Scan for the cell matching the given text and deliver its (X, Y) coordinate at center. 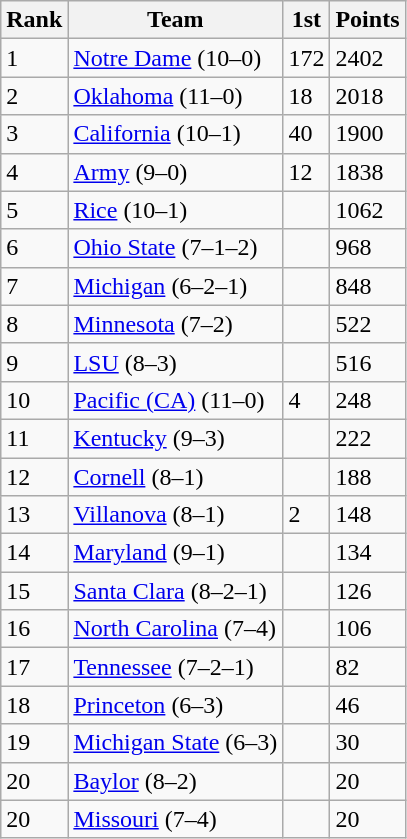
North Carolina (7–4) (176, 629)
Oklahoma (11–0) (176, 96)
19 (34, 743)
248 (368, 400)
13 (34, 515)
188 (368, 477)
Kentucky (9–3) (176, 438)
172 (306, 58)
148 (368, 515)
134 (368, 553)
Ohio State (7–1–2) (176, 248)
30 (368, 743)
Cornell (8–1) (176, 477)
11 (34, 438)
Maryland (9–1) (176, 553)
LSU (8–3) (176, 362)
1062 (368, 210)
968 (368, 248)
222 (368, 438)
46 (368, 705)
Minnesota (7–2) (176, 324)
1st (306, 20)
2402 (368, 58)
Missouri (7–4) (176, 819)
Santa Clara (8–2–1) (176, 591)
Notre Dame (10–0) (176, 58)
2018 (368, 96)
Tennessee (7–2–1) (176, 667)
3 (34, 134)
5 (34, 210)
Michigan (6–2–1) (176, 286)
Princeton (6–3) (176, 705)
40 (306, 134)
Army (9–0) (176, 172)
9 (34, 362)
16 (34, 629)
126 (368, 591)
1838 (368, 172)
6 (34, 248)
522 (368, 324)
516 (368, 362)
1 (34, 58)
Points (368, 20)
Pacific (CA) (11–0) (176, 400)
Baylor (8–2) (176, 781)
82 (368, 667)
848 (368, 286)
1900 (368, 134)
Villanova (8–1) (176, 515)
Rank (34, 20)
Rice (10–1) (176, 210)
8 (34, 324)
15 (34, 591)
14 (34, 553)
California (10–1) (176, 134)
17 (34, 667)
10 (34, 400)
Michigan State (6–3) (176, 743)
106 (368, 629)
7 (34, 286)
Team (176, 20)
